Extract the (X, Y) coordinate from the center of the cell holding the provided text.  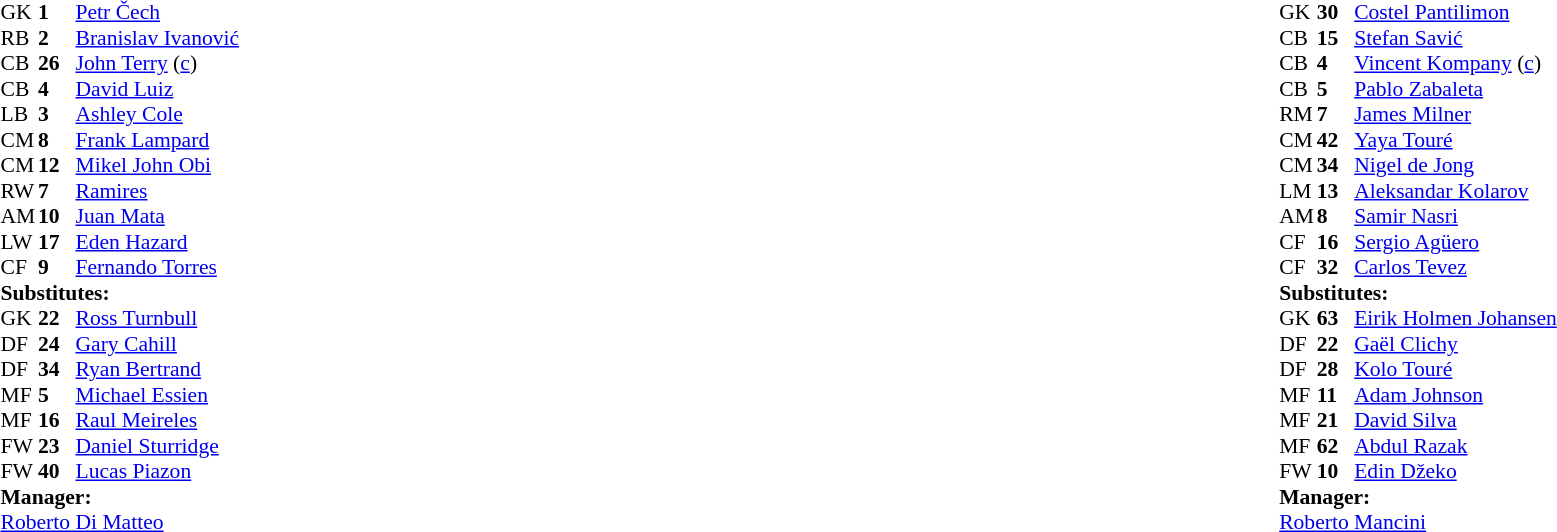
30 (1336, 13)
63 (1336, 319)
9 (57, 267)
John Terry (c) (158, 63)
James Milner (1456, 115)
Edin Džeko (1456, 471)
Costel Pantilimon (1456, 13)
Lucas Piazon (158, 471)
David Luiz (158, 89)
Frank Lampard (158, 140)
RW (19, 191)
Petr Čech (158, 13)
Ramires (158, 191)
Stefan Savić (1456, 38)
1 (57, 13)
15 (1336, 38)
Mikel John Obi (158, 165)
LW (19, 242)
23 (57, 446)
Eden Hazard (158, 242)
Juan Mata (158, 217)
Samir Nasri (1456, 217)
Aleksandar Kolarov (1456, 191)
Pablo Zabaleta (1456, 89)
Fernando Torres (158, 267)
Vincent Kompany (c) (1456, 63)
Abdul Razak (1456, 446)
62 (1336, 446)
42 (1336, 140)
Branislav Ivanović (158, 38)
13 (1336, 191)
Daniel Sturridge (158, 446)
Ashley Cole (158, 115)
Carlos Tevez (1456, 267)
Ross Turnbull (158, 319)
Adam Johnson (1456, 395)
Michael Essien (158, 395)
21 (1336, 421)
3 (57, 115)
12 (57, 165)
28 (1336, 369)
2 (57, 38)
Gaël Clichy (1456, 344)
32 (1336, 267)
11 (1336, 395)
RM (1298, 115)
Raul Meireles (158, 421)
Kolo Touré (1456, 369)
Nigel de Jong (1456, 165)
LM (1298, 191)
40 (57, 471)
Gary Cahill (158, 344)
LB (19, 115)
Ryan Bertrand (158, 369)
26 (57, 63)
RB (19, 38)
17 (57, 242)
David Silva (1456, 421)
Eirik Holmen Johansen (1456, 319)
24 (57, 344)
Sergio Agüero (1456, 242)
Yaya Touré (1456, 140)
